Locate the cell with the specified text and output its (x, y) center coordinate. 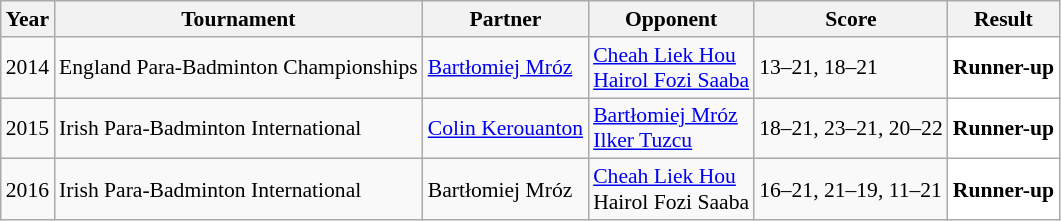
Tournament (238, 19)
Opponent (671, 19)
16–21, 21–19, 11–21 (851, 190)
Partner (506, 19)
Bartłomiej Mróz Ilker Tuzcu (671, 128)
2014 (28, 68)
Score (851, 19)
Year (28, 19)
2015 (28, 128)
Colin Kerouanton (506, 128)
Result (1004, 19)
18–21, 23–21, 20–22 (851, 128)
13–21, 18–21 (851, 68)
2016 (28, 190)
England Para-Badminton Championships (238, 68)
